Return (x, y) of the center of cell containing provided text 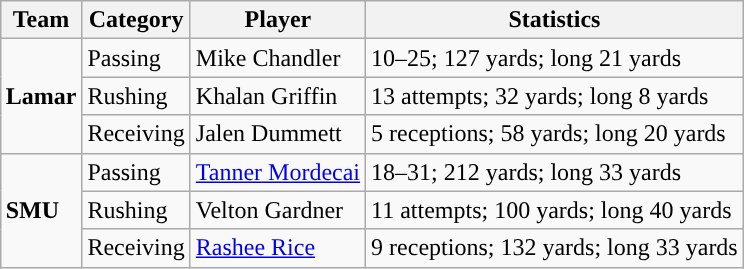
10–25; 127 yards; long 21 yards (555, 58)
5 receptions; 58 yards; long 20 yards (555, 134)
Category (136, 20)
Khalan Griffin (278, 96)
9 receptions; 132 yards; long 33 yards (555, 248)
18–31; 212 yards; long 33 yards (555, 172)
Statistics (555, 20)
Mike Chandler (278, 58)
Lamar (41, 96)
SMU (41, 210)
Player (278, 20)
Tanner Mordecai (278, 172)
Jalen Dummett (278, 134)
Rashee Rice (278, 248)
Team (41, 20)
Velton Gardner (278, 210)
11 attempts; 100 yards; long 40 yards (555, 210)
13 attempts; 32 yards; long 8 yards (555, 96)
